Return (x, y) of the center of cell containing provided text 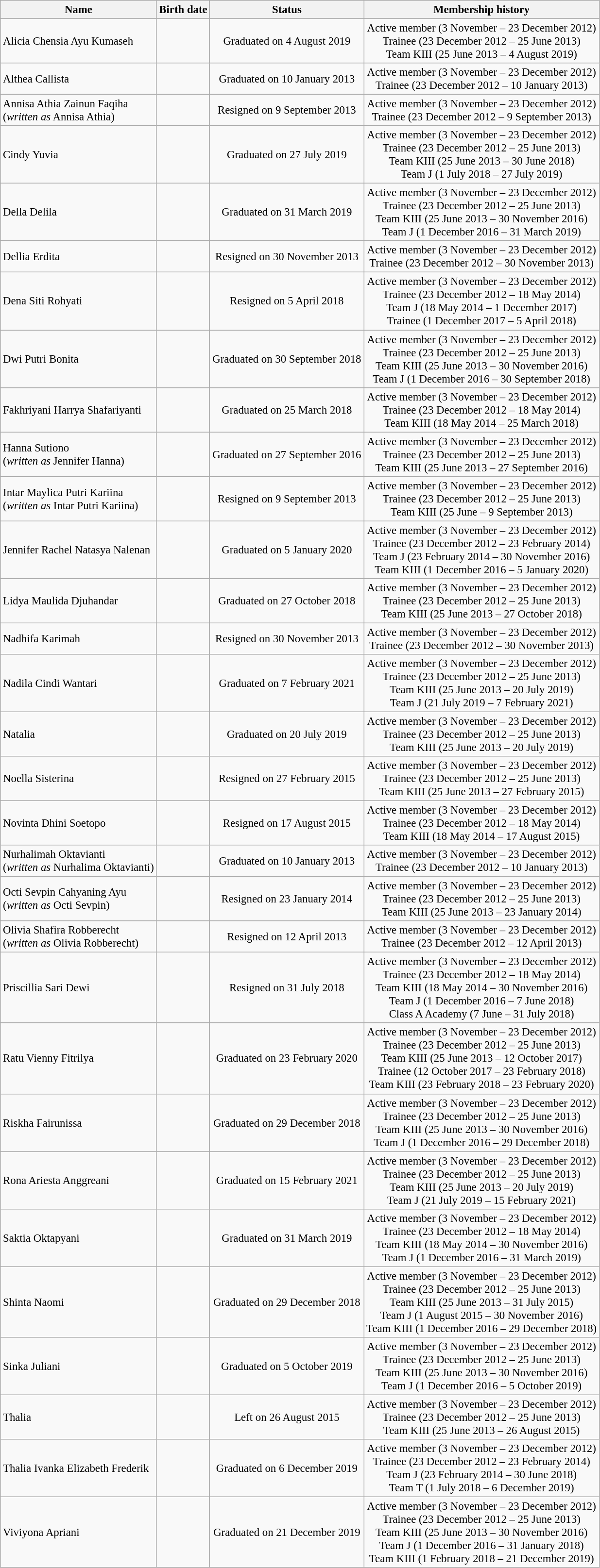
Intar Maylica Putri Kariina(written as Intar Putri Kariina) (79, 499)
Graduated on 30 September 2018 (287, 359)
Sinka Juliani (79, 1366)
Natalia (79, 734)
Priscillia Sari Dewi (79, 988)
Active member (3 November – 23 December 2012)Trainee (23 December 2012 – 18 May 2014)Team KIII (18 May 2014 – 25 March 2018) (482, 410)
Active member (3 November – 23 December 2012)Trainee (23 December 2012 – 25 June 2013)Team KIII (25 June 2013 – 4 August 2019) (482, 41)
Graduated on 27 July 2019 (287, 154)
Active member (3 November – 23 December 2012)Trainee (23 December 2012 – 12 April 2013) (482, 937)
Active member (3 November – 23 December 2012)Trainee (23 December 2012 – 25 June 2013)Team KIII (25 June 2013 – 23 January 2014) (482, 899)
Graduated on 5 January 2020 (287, 550)
Della Delila (79, 213)
Lidya Maulida Djuhandar (79, 601)
Althea Callista (79, 79)
Resigned on 5 April 2018 (287, 301)
Active member (3 November – 23 December 2012)Trainee (23 December 2012 – 25 June 2013)Team KIII (25 June 2013 – 27 October 2018) (482, 601)
Active member (3 November – 23 December 2012)Trainee (23 December 2012 – 25 June 2013)Team KIII (25 June 2013 – 27 February 2015) (482, 779)
Nurhalimah Oktavianti(written as Nurhalima Oktavianti) (79, 861)
Noella Sisterina (79, 779)
Graduated on 5 October 2019 (287, 1366)
Birth date (183, 10)
Active member (3 November – 23 December 2012)Trainee (23 December 2012 – 25 June 2013)Team KIII (25 June 2013 – 27 September 2016) (482, 454)
Left on 26 August 2015 (287, 1417)
Graduated on 23 February 2020 (287, 1059)
Graduated on 21 December 2019 (287, 1532)
Cindy Yuvia (79, 154)
Novinta Dhini Soetopo (79, 823)
Hanna Sutiono(written as Jennifer Hanna) (79, 454)
Riskha Fairunissa (79, 1122)
Graduated on 4 August 2019 (287, 41)
Resigned on 17 August 2015 (287, 823)
Resigned on 31 July 2018 (287, 988)
Membership history (482, 10)
Graduated on 27 October 2018 (287, 601)
Alicia Chensia Ayu Kumaseh (79, 41)
Thalia Ivanka Elizabeth Frederik (79, 1468)
Resigned on 12 April 2013 (287, 937)
Active member (3 November – 23 December 2012)Trainee (23 December 2012 – 18 May 2014)Team KIII (18 May 2014 – 17 August 2015) (482, 823)
Graduated on 6 December 2019 (287, 1468)
Dena Siti Rohyati (79, 301)
Graduated on 7 February 2021 (287, 684)
Nadhifa Karimah (79, 639)
Nadila Cindi Wantari (79, 684)
Dellia Erdita (79, 256)
Shinta Naomi (79, 1302)
Ratu Vienny Fitrilya (79, 1059)
Resigned on 23 January 2014 (287, 899)
Graduated on 27 September 2016 (287, 454)
Thalia (79, 1417)
Graduated on 25 March 2018 (287, 410)
Annisa Athia Zainun Faqiha(written as Annisa Athia) (79, 111)
Active member (3 November – 23 December 2012)Trainee (23 December 2012 – 25 June 2013)Team KIII (25 June 2013 – 20 July 2019) (482, 734)
Graduated on 20 July 2019 (287, 734)
Saktia Oktapyani (79, 1238)
Octi Sevpin Cahyaning Ayu(written as Octi Sevpin) (79, 899)
Name (79, 10)
Fakhriyani Harrya Shafariyanti (79, 410)
Status (287, 10)
Olivia Shafira Robberecht(written as Olivia Robberecht) (79, 937)
Viviyona Apriani (79, 1532)
Rona Ariesta Anggreani (79, 1181)
Dwi Putri Bonita (79, 359)
Active member (3 November – 23 December 2012)Trainee (23 December 2012 – 25 June 2013)Team KIII (25 June – 9 September 2013) (482, 499)
Active member (3 November – 23 December 2012)Trainee (23 December 2012 – 9 September 2013) (482, 111)
Active member (3 November – 23 December 2012)Trainee (23 December 2012 – 25 June 2013)Team KIII (25 June 2013 – 26 August 2015) (482, 1417)
Graduated on 15 February 2021 (287, 1181)
Jennifer Rachel Natasya Nalenan (79, 550)
Resigned on 27 February 2015 (287, 779)
